Search for the cell housing the specified text and yield its (x, y) center coordinate. 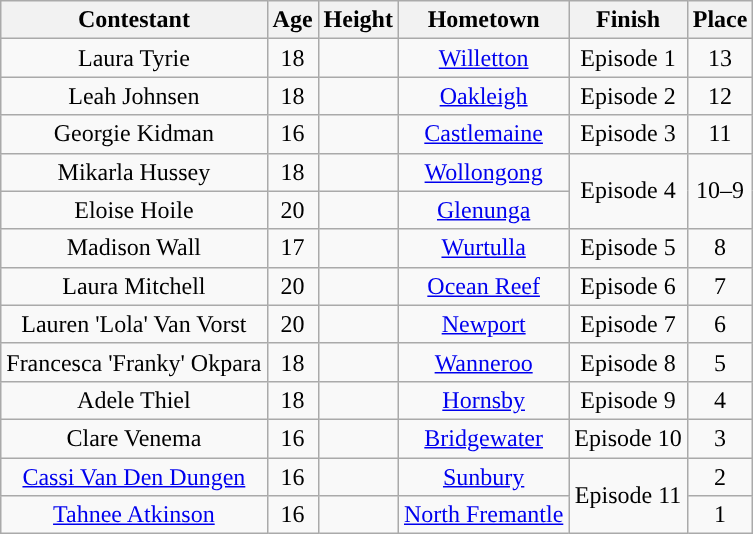
4 (720, 400)
Episode 3 (628, 134)
Laura Tyrie (134, 58)
Tahnee Atkinson (134, 515)
Francesca 'Franky' Okpara (134, 362)
Lauren 'Lola' Van Vorst (134, 324)
Episode 8 (628, 362)
Hometown (483, 20)
Cassi Van Den Dungen (134, 477)
Episode 10 (628, 438)
Sunbury (483, 477)
Episode 6 (628, 286)
6 (720, 324)
Wanneroo (483, 362)
Contestant (134, 20)
Madison Wall (134, 248)
17 (292, 248)
Height (358, 20)
North Fremantle (483, 515)
Georgie Kidman (134, 134)
Bridgewater (483, 438)
Episode 1 (628, 58)
Episode 9 (628, 400)
Adele Thiel (134, 400)
7 (720, 286)
Wollongong (483, 172)
Castlemaine (483, 134)
Episode 7 (628, 324)
2 (720, 477)
13 (720, 58)
Oakleigh (483, 96)
Age (292, 20)
Mikarla Hussey (134, 172)
Finish (628, 20)
11 (720, 134)
Willetton (483, 58)
8 (720, 248)
Hornsby (483, 400)
10–9 (720, 191)
Episode 11 (628, 496)
Wurtulla (483, 248)
Episode 2 (628, 96)
Leah Johnsen (134, 96)
Place (720, 20)
5 (720, 362)
Laura Mitchell (134, 286)
3 (720, 438)
Episode 4 (628, 191)
Clare Venema (134, 438)
Ocean Reef (483, 286)
Episode 5 (628, 248)
Newport (483, 324)
Glenunga (483, 210)
12 (720, 96)
Eloise Hoile (134, 210)
1 (720, 515)
